Return (X, Y) of the center of cell containing provided text 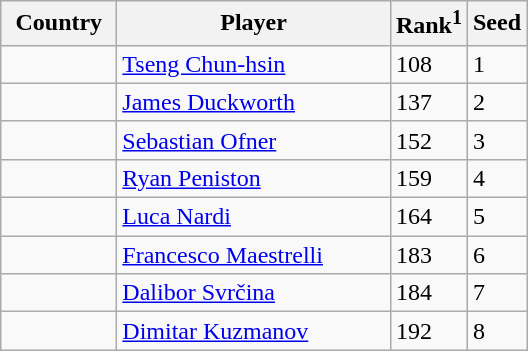
Tseng Chun-hsin (254, 64)
Sebastian Ofner (254, 140)
7 (496, 293)
159 (428, 178)
Dalibor Svrčina (254, 293)
137 (428, 102)
164 (428, 217)
8 (496, 331)
5 (496, 217)
Francesco Maestrelli (254, 255)
James Duckworth (254, 102)
183 (428, 255)
1 (496, 64)
Country (59, 24)
184 (428, 293)
Luca Nardi (254, 217)
108 (428, 64)
2 (496, 102)
4 (496, 178)
6 (496, 255)
Ryan Peniston (254, 178)
Dimitar Kuzmanov (254, 331)
Player (254, 24)
Seed (496, 24)
152 (428, 140)
3 (496, 140)
192 (428, 331)
Rank1 (428, 24)
